Extract the [X, Y] coordinate from the center of the cell holding the provided text.  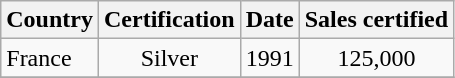
Silver [169, 58]
Sales certified [376, 20]
Certification [169, 20]
France [50, 58]
1991 [270, 58]
Country [50, 20]
125,000 [376, 58]
Date [270, 20]
